Locate the cell with the specified text and output its (x, y) center coordinate. 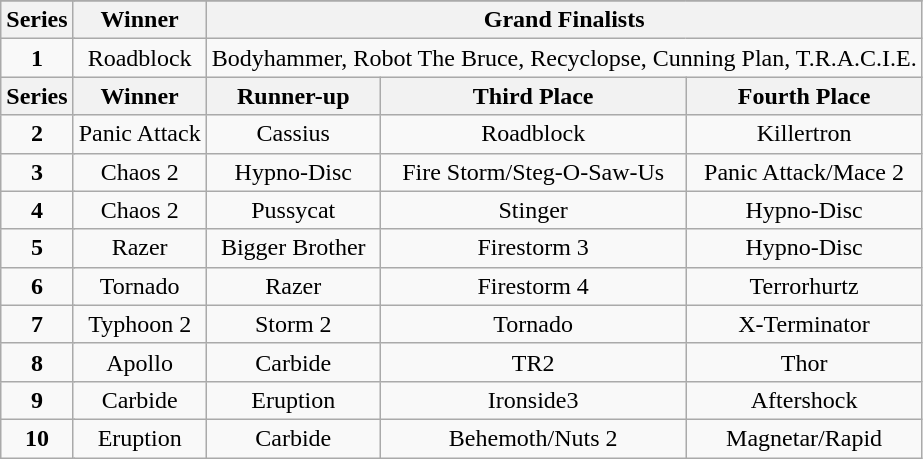
6 (37, 286)
Typhoon 2 (140, 324)
Terrorhurtz (804, 286)
8 (37, 362)
Ironside3 (533, 400)
Storm 2 (293, 324)
Panic Attack (140, 134)
Thor (804, 362)
3 (37, 172)
X-Terminator (804, 324)
Bigger Brother (293, 248)
Firestorm 4 (533, 286)
9 (37, 400)
10 (37, 438)
Grand Finalists (564, 20)
Runner-up (293, 96)
Firestorm 3 (533, 248)
Stinger (533, 210)
Behemoth/Nuts 2 (533, 438)
Fire Storm/Steg-O-Saw-Us (533, 172)
Aftershock (804, 400)
Panic Attack/Mace 2 (804, 172)
1 (37, 58)
4 (37, 210)
Apollo (140, 362)
Pussycat (293, 210)
2 (37, 134)
Magnetar/Rapid (804, 438)
Cassius (293, 134)
5 (37, 248)
Fourth Place (804, 96)
TR2 (533, 362)
7 (37, 324)
Bodyhammer, Robot The Bruce, Recyclopse, Cunning Plan, T.R.A.C.I.E. (564, 58)
Killertron (804, 134)
Third Place (533, 96)
